Output the [x, y] coordinate of the center of the cell containing the given text.  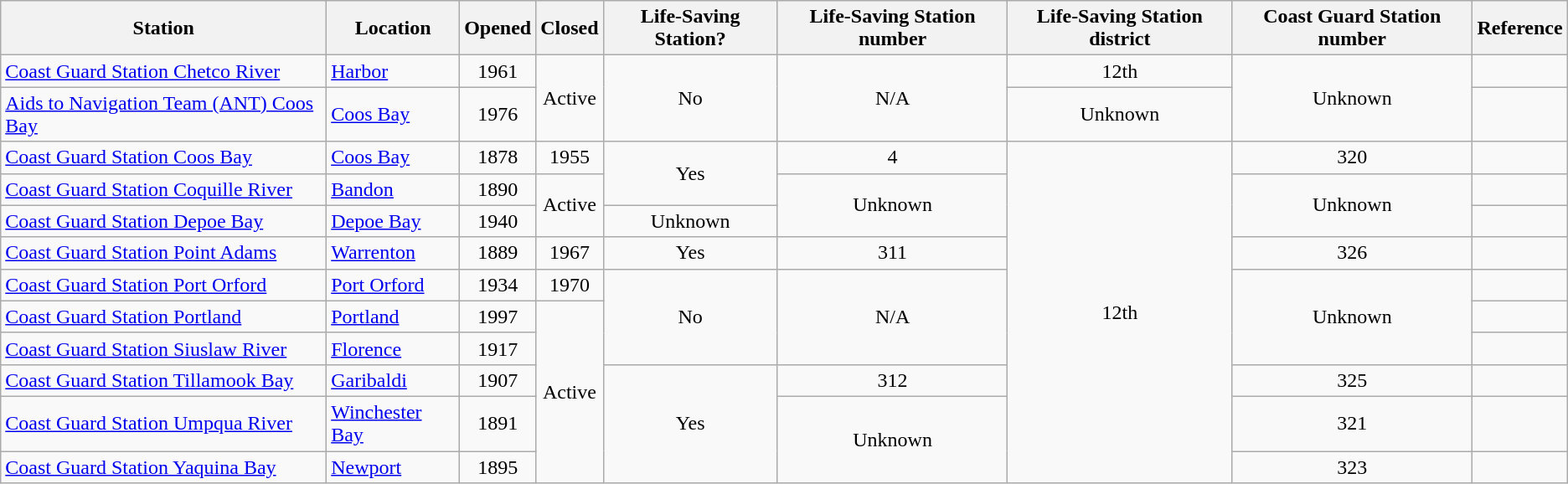
1967 [570, 253]
Station [164, 28]
1890 [498, 189]
Coast Guard Station number [1352, 28]
Coast Guard Station Point Adams [164, 253]
1961 [498, 71]
1940 [498, 221]
Life-Saving Station? [690, 28]
Coast Guard Station Umpqua River [164, 424]
Location [394, 28]
Coast Guard Station Port Orford [164, 285]
Life-Saving Station district [1120, 28]
1895 [498, 466]
Coast Guard Station Siuslaw River [164, 348]
321 [1352, 424]
1878 [498, 157]
Life-Saving Station number [893, 28]
Coast Guard Station Tillamook Bay [164, 380]
Florence [394, 348]
323 [1352, 466]
312 [893, 380]
Winchester Bay [394, 424]
Coast Guard Station Coquille River [164, 189]
1934 [498, 285]
Closed [570, 28]
Coast Guard Station Portland [164, 317]
1955 [570, 157]
1970 [570, 285]
1997 [498, 317]
1891 [498, 424]
1976 [498, 114]
Coast Guard Station Coos Bay [164, 157]
Garibaldi [394, 380]
Warrenton [394, 253]
Harbor [394, 71]
Reference [1519, 28]
326 [1352, 253]
Portland [394, 317]
Coast Guard Station Yaquina Bay [164, 466]
325 [1352, 380]
4 [893, 157]
1917 [498, 348]
Depoe Bay [394, 221]
Coast Guard Station Chetco River [164, 71]
Aids to Navigation Team (ANT) Coos Bay [164, 114]
Port Orford [394, 285]
Newport [394, 466]
1889 [498, 253]
320 [1352, 157]
Opened [498, 28]
Bandon [394, 189]
311 [893, 253]
Coast Guard Station Depoe Bay [164, 221]
1907 [498, 380]
